Extract the (X, Y) coordinate from the center of the cell holding the provided text.  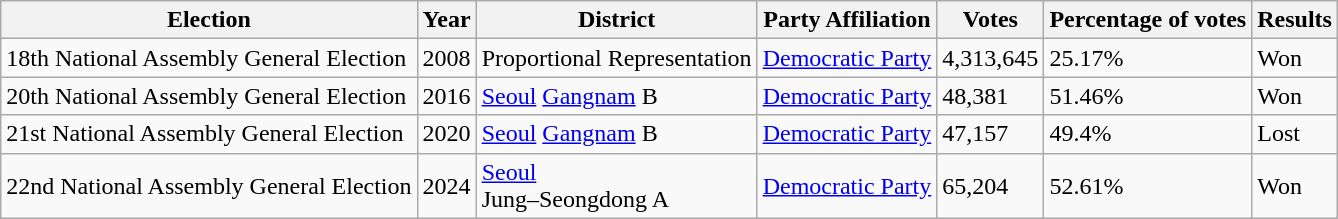
District (616, 20)
20th National Assembly General Election (209, 96)
Election (209, 20)
25.17% (1148, 58)
47,157 (990, 134)
Party Affiliation (847, 20)
SeoulJung–Seongdong A (616, 186)
Results (1295, 20)
Year (446, 20)
18th National Assembly General Election (209, 58)
2024 (446, 186)
51.46% (1148, 96)
65,204 (990, 186)
49.4% (1148, 134)
4,313,645 (990, 58)
2020 (446, 134)
22nd National Assembly General Election (209, 186)
Percentage of votes (1148, 20)
52.61% (1148, 186)
2016 (446, 96)
Lost (1295, 134)
2008 (446, 58)
Proportional Representation (616, 58)
48,381 (990, 96)
21st National Assembly General Election (209, 134)
Votes (990, 20)
